Identify which cell holds the provided text, then report its (X, Y) central coordinate. 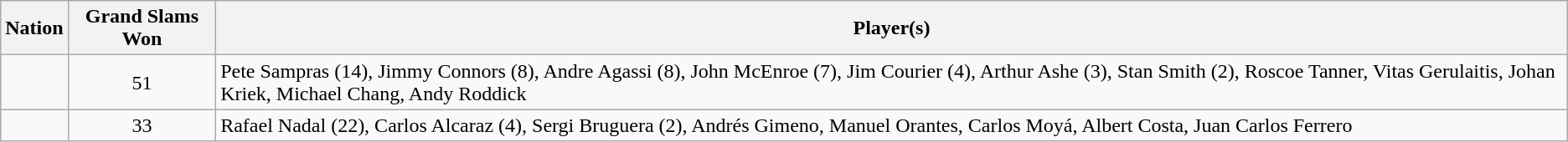
Nation (34, 28)
Rafael Nadal (22), Carlos Alcaraz (4), Sergi Bruguera (2), Andrés Gimeno, Manuel Orantes, Carlos Moyá, Albert Costa, Juan Carlos Ferrero (892, 125)
Grand Slams Won (142, 28)
Player(s) (892, 28)
51 (142, 82)
33 (142, 125)
